Pinpoint the cell where the given text exists, returning its [X, Y] midpoint coordinate. 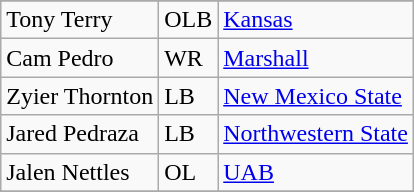
Zyier Thornton [80, 96]
OL [188, 172]
Jared Pedraza [80, 134]
Tony Terry [80, 20]
Kansas [316, 20]
Jalen Nettles [80, 172]
Northwestern State [316, 134]
OLB [188, 20]
Cam Pedro [80, 58]
New Mexico State [316, 96]
Marshall [316, 58]
WR [188, 58]
UAB [316, 172]
